Return the [x, y] coordinate for the center point of the cell that contains the specified text.  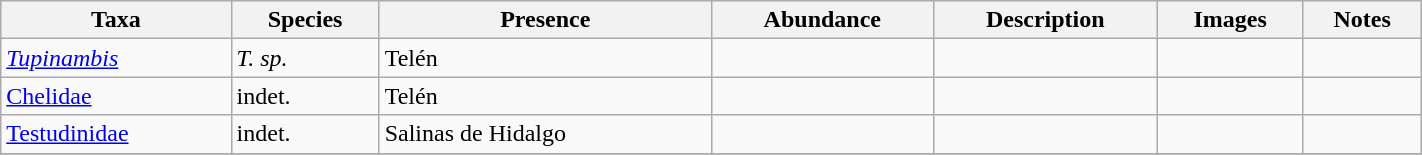
Description [1045, 20]
Taxa [116, 20]
T. sp. [305, 58]
Notes [1362, 20]
Testudinidae [116, 134]
Tupinambis [116, 58]
Images [1230, 20]
Presence [545, 20]
Abundance [822, 20]
Chelidae [116, 96]
Salinas de Hidalgo [545, 134]
Species [305, 20]
